Extract the [X, Y] coordinate from the center of the cell holding the provided text.  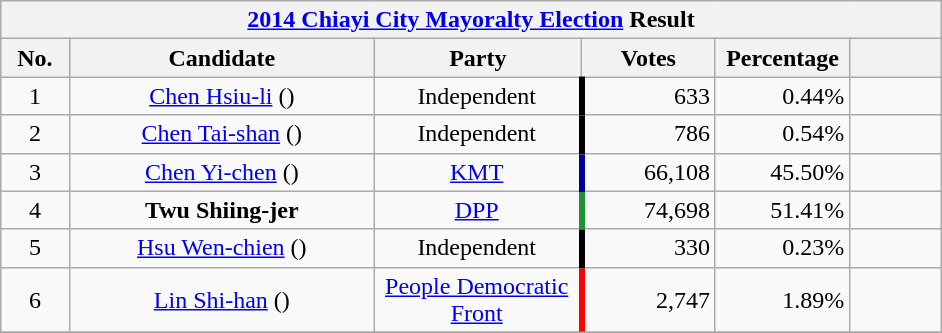
Twu Shiing-jer [222, 210]
1 [34, 96]
No. [34, 58]
Candidate [222, 58]
4 [34, 210]
0.54% [782, 134]
Chen Tai-shan () [222, 134]
3 [34, 172]
DPP [478, 210]
Percentage [782, 58]
786 [648, 134]
1.89% [782, 300]
5 [34, 248]
0.23% [782, 248]
KMT [478, 172]
2 [34, 134]
330 [648, 248]
66,108 [648, 172]
Lin Shi-han () [222, 300]
Votes [648, 58]
45.50% [782, 172]
633 [648, 96]
Chen Hsiu-li () [222, 96]
Chen Yi-chen () [222, 172]
51.41% [782, 210]
2,747 [648, 300]
Party [478, 58]
74,698 [648, 210]
2014 Chiayi City Mayoralty Election Result [470, 20]
Hsu Wen-chien () [222, 248]
6 [34, 300]
People Democratic Front [478, 300]
0.44% [782, 96]
